Detect which cell encompasses the target text, then output its [x, y] center coordinate. 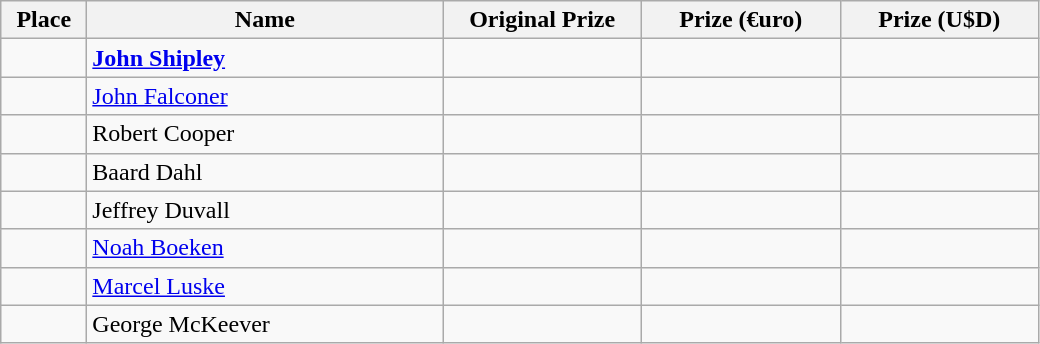
Marcel Luske [265, 286]
George McKeever [265, 324]
Original Prize [542, 20]
Robert Cooper [265, 134]
Jeffrey Duvall [265, 210]
John Shipley [265, 58]
Prize (€uro) [740, 20]
John Falconer [265, 96]
Prize (U$D) [940, 20]
Noah Boeken [265, 248]
Place [44, 20]
Name [265, 20]
Baard Dahl [265, 172]
